Output the [x, y] coordinate of the center of the cell containing the given text.  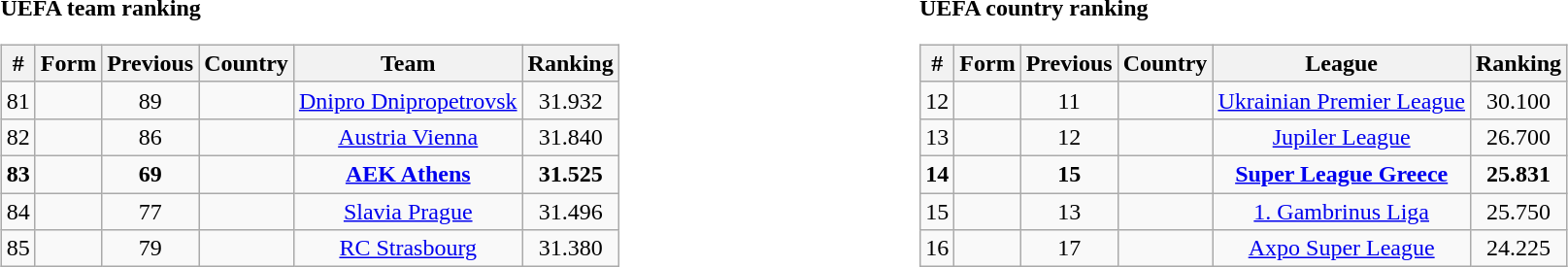
Team [408, 63]
31.525 [571, 174]
31.932 [571, 100]
84 [17, 211]
82 [17, 137]
86 [150, 137]
31.496 [571, 211]
89 [150, 100]
85 [17, 249]
Ukrainian Premier League [1342, 100]
26.700 [1518, 137]
11 [1069, 100]
14 [938, 174]
25.831 [1518, 174]
Axpo Super League [1342, 249]
81 [17, 100]
League [1342, 63]
31.380 [571, 249]
31.840 [571, 137]
1. Gambrinus Liga [1342, 211]
69 [150, 174]
Slavia Prague [408, 211]
Super League Greece [1342, 174]
Dnipro Dnipropetrovsk [408, 100]
79 [150, 249]
AEK Athens [408, 174]
77 [150, 211]
16 [938, 249]
30.100 [1518, 100]
24.225 [1518, 249]
83 [17, 174]
RC Strasbourg [408, 249]
Austria Vienna [408, 137]
Jupiler League [1342, 137]
25.750 [1518, 211]
17 [1069, 249]
